Find where the given text appears and provide that cell's center as (X, Y) coordinate. 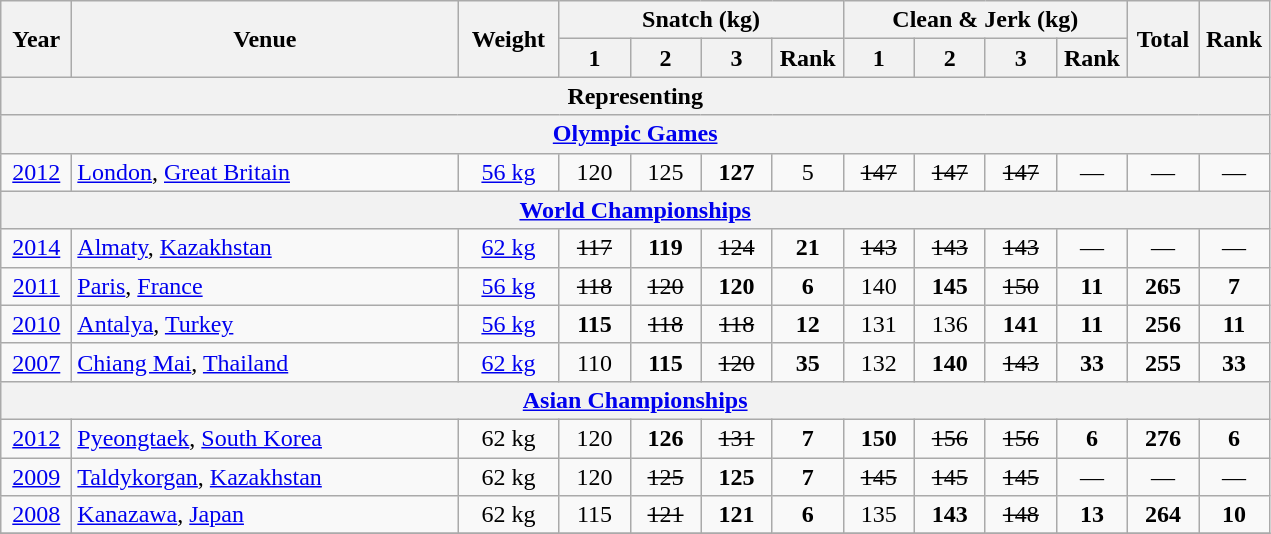
2014 (36, 248)
264 (1162, 515)
117 (594, 248)
21 (808, 248)
124 (736, 248)
10 (1234, 515)
London, Great Britain (265, 172)
35 (808, 362)
255 (1162, 362)
World Championships (636, 210)
2010 (36, 324)
Paris, France (265, 286)
Clean & Jerk (kg) (985, 20)
Weight (508, 39)
Almaty, Kazakhstan (265, 248)
2011 (36, 286)
Year (36, 39)
132 (878, 362)
2008 (36, 515)
Chiang Mai, Thailand (265, 362)
276 (1162, 438)
2009 (36, 477)
Venue (265, 39)
119 (666, 248)
Representing (636, 96)
Kanazawa, Japan (265, 515)
148 (1020, 515)
256 (1162, 324)
12 (808, 324)
Olympic Games (636, 134)
135 (878, 515)
265 (1162, 286)
5 (808, 172)
136 (950, 324)
Snatch (kg) (701, 20)
127 (736, 172)
Asian Championships (636, 400)
13 (1092, 515)
Antalya, Turkey (265, 324)
2007 (36, 362)
141 (1020, 324)
Total (1162, 39)
Pyeongtaek, South Korea (265, 438)
Taldykorgan, Kazakhstan (265, 477)
126 (666, 438)
110 (594, 362)
